Capture the cell that displays the provided text and extract its [x, y] central coordinate. 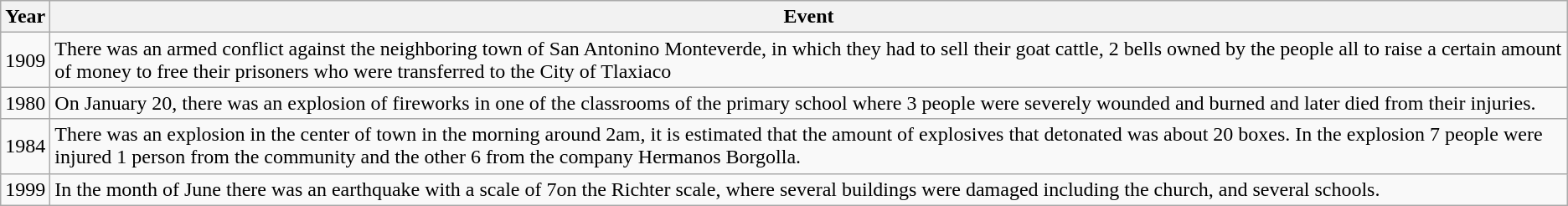
1980 [25, 103]
Year [25, 17]
1909 [25, 60]
1984 [25, 146]
1999 [25, 189]
Event [809, 17]
